Return (x, y) of the center of cell containing provided text 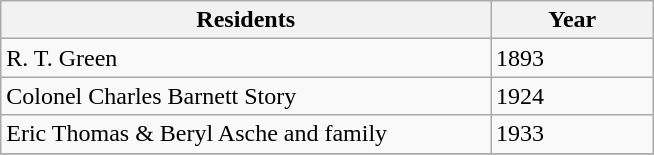
1893 (572, 58)
R. T. Green (246, 58)
1933 (572, 134)
1924 (572, 96)
Eric Thomas & Beryl Asche and family (246, 134)
Year (572, 20)
Residents (246, 20)
Colonel Charles Barnett Story (246, 96)
